Locate the cell with the specified text and output its (x, y) center coordinate. 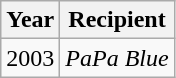
2003 (30, 58)
Recipient (117, 20)
Year (30, 20)
PaPa Blue (117, 58)
